Determine the [x, y] coordinate at the center of the cell enclosing the given text.  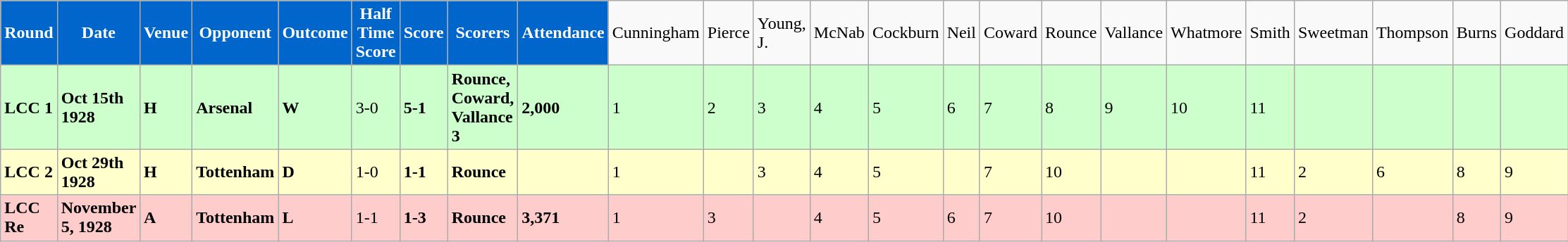
3-0 [376, 107]
Whatmore [1206, 33]
Neil [961, 33]
Thompson [1412, 33]
Outcome [315, 33]
Rounce, Coward, Vallance 3 [483, 107]
Date [99, 33]
1-0 [376, 172]
Attendance [563, 33]
1-3 [424, 218]
Young, J. [782, 33]
2,000 [563, 107]
McNab [839, 33]
Cockburn [906, 33]
L [315, 218]
Round [29, 33]
November 5, 1928 [99, 218]
Sweetman [1333, 33]
5-1 [424, 107]
A [166, 218]
Vallance [1134, 33]
Pierce [729, 33]
Arsenal [235, 107]
Scorers [483, 33]
LCC Re [29, 218]
Smith [1270, 33]
LCC 1 [29, 107]
Opponent [235, 33]
Cunningham [655, 33]
3,371 [563, 218]
Coward [1011, 33]
D [315, 172]
W [315, 107]
Venue [166, 33]
Oct 15th 1928 [99, 107]
Half Time Score [376, 33]
Burns [1476, 33]
Oct 29th 1928 [99, 172]
Goddard [1535, 33]
LCC 2 [29, 172]
Score [424, 33]
